From the cell containing the given text, extract its center point as (X, Y) coordinate. 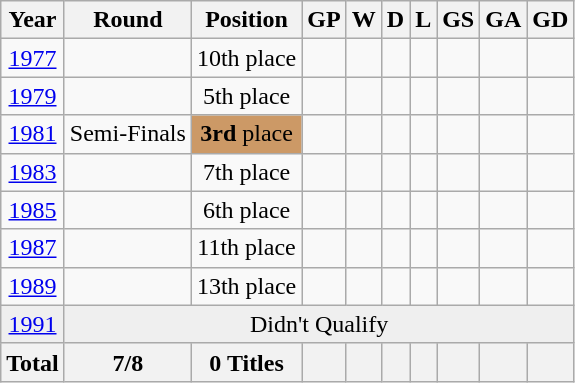
10th place (246, 58)
W (364, 20)
Position (246, 20)
1983 (33, 172)
GS (458, 20)
7th place (246, 172)
Round (128, 20)
7/8 (128, 362)
Year (33, 20)
0 Titles (246, 362)
6th place (246, 210)
1977 (33, 58)
Total (33, 362)
1985 (33, 210)
GP (324, 20)
1987 (33, 248)
1989 (33, 286)
1979 (33, 96)
3rd place (246, 134)
5th place (246, 96)
1991 (33, 324)
GD (550, 20)
GA (504, 20)
13th place (246, 286)
1981 (33, 134)
11th place (246, 248)
Semi-Finals (128, 134)
L (424, 20)
Didn't Qualify (319, 324)
D (395, 20)
